Find where the given text appears and provide that cell's center as [x, y] coordinate. 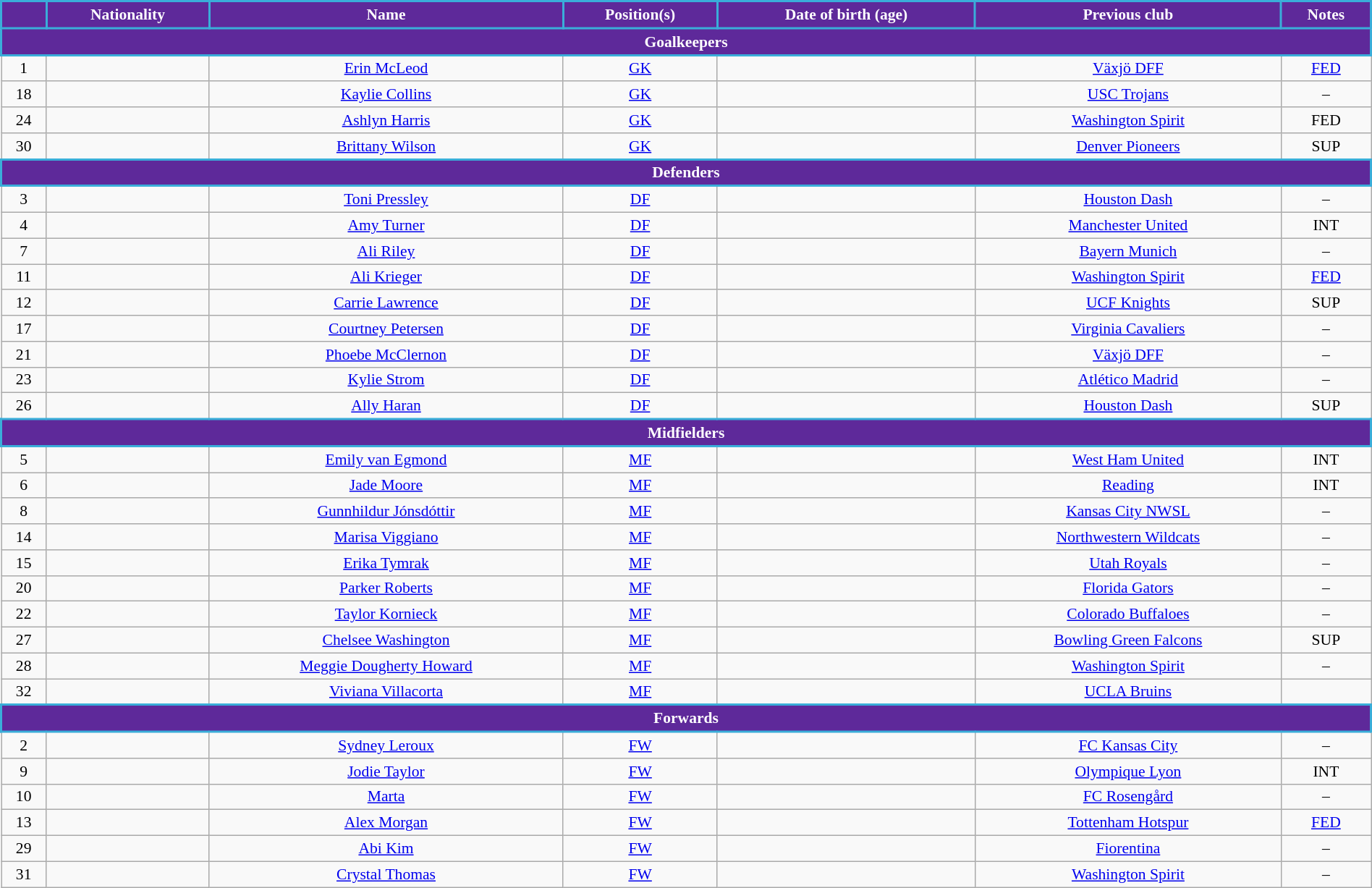
21 [24, 355]
Midfielders [686, 433]
Viviana Villacorta [386, 692]
Defenders [686, 172]
Jade Moore [386, 486]
12 [24, 303]
15 [24, 563]
Sydney Leroux [386, 745]
Denver Pioneers [1129, 146]
Florida Gators [1129, 588]
Date of birth (age) [846, 14]
Brittany Wilson [386, 146]
FC Rosengård [1129, 797]
FC Kansas City [1129, 745]
Erika Tymrak [386, 563]
Jodie Taylor [386, 771]
30 [24, 146]
18 [24, 95]
Kaylie Collins [386, 95]
UCF Knights [1129, 303]
Fiorentina [1129, 849]
UCLA Bruins [1129, 692]
Alex Morgan [386, 823]
Emily van Egmond [386, 460]
10 [24, 797]
Kansas City NWSL [1129, 512]
USC Trojans [1129, 95]
Kylie Strom [386, 380]
26 [24, 406]
Crystal Thomas [386, 874]
24 [24, 120]
1 [24, 68]
Meggie Dougherty Howard [386, 666]
27 [24, 640]
Virginia Cavaliers [1129, 329]
Forwards [686, 718]
Notes [1326, 14]
6 [24, 486]
Parker Roberts [386, 588]
Olympique Lyon [1129, 771]
5 [24, 460]
17 [24, 329]
11 [24, 277]
Atlético Madrid [1129, 380]
2 [24, 745]
Colorado Buffaloes [1129, 614]
28 [24, 666]
Toni Pressley [386, 199]
9 [24, 771]
Ali Krieger [386, 277]
Erin McLeod [386, 68]
Gunnhildur Jónsdóttir [386, 512]
31 [24, 874]
23 [24, 380]
Ali Riley [386, 251]
14 [24, 537]
Ashlyn Harris [386, 120]
Utah Royals [1129, 563]
Marisa Viggiano [386, 537]
4 [24, 226]
Abi Kim [386, 849]
Carrie Lawrence [386, 303]
32 [24, 692]
Tottenham Hotspur [1129, 823]
Chelsee Washington [386, 640]
Northwestern Wildcats [1129, 537]
Amy Turner [386, 226]
7 [24, 251]
3 [24, 199]
Taylor Kornieck [386, 614]
Position(s) [640, 14]
Nationality [127, 14]
22 [24, 614]
Reading [1129, 486]
Bayern Munich [1129, 251]
29 [24, 849]
Goalkeepers [686, 42]
Ally Haran [386, 406]
20 [24, 588]
Bowling Green Falcons [1129, 640]
13 [24, 823]
8 [24, 512]
Name [386, 14]
Marta [386, 797]
Manchester United [1129, 226]
West Ham United [1129, 460]
Previous club [1129, 14]
Phoebe McClernon [386, 355]
Courtney Petersen [386, 329]
